Detect which cell encompasses the target text, then output its (x, y) center coordinate. 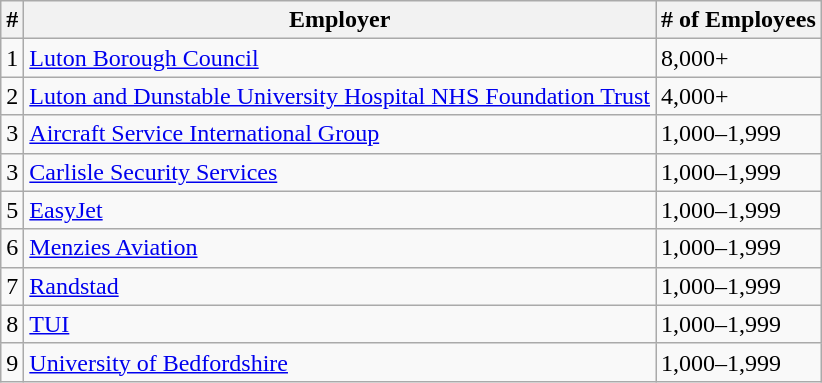
# of Employees (739, 20)
Randstad (340, 286)
Luton Borough Council (340, 58)
Menzies Aviation (340, 248)
8 (12, 324)
Carlisle Security Services (340, 172)
EasyJet (340, 210)
9 (12, 362)
7 (12, 286)
8,000+ (739, 58)
4,000+ (739, 96)
6 (12, 248)
Employer (340, 20)
# (12, 20)
TUI (340, 324)
University of Bedfordshire (340, 362)
Aircraft Service International Group (340, 134)
2 (12, 96)
Luton and Dunstable University Hospital NHS Foundation Trust (340, 96)
5 (12, 210)
1 (12, 58)
